Scan for the cell matching the given text and deliver its [x, y] coordinate at center. 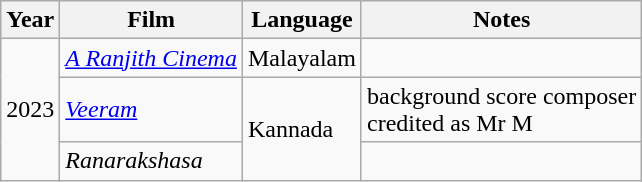
Notes [501, 20]
Film [152, 20]
Language [302, 20]
Veeram [152, 110]
2023 [30, 110]
A Ranjith Cinema [152, 58]
Year [30, 20]
background score composercredited as Mr M [501, 110]
Kannada [302, 128]
Malayalam [302, 58]
Ranarakshasa [152, 161]
